For the text-containing cell, return its midpoint in [X, Y] coordinate format. 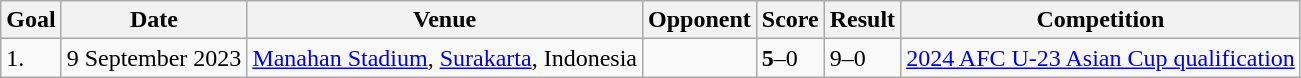
Score [790, 20]
1. [31, 58]
Manahan Stadium, Surakarta, Indonesia [445, 58]
9–0 [862, 58]
5–0 [790, 58]
2024 AFC U-23 Asian Cup qualification [1101, 58]
Venue [445, 20]
Goal [31, 20]
Competition [1101, 20]
9 September 2023 [154, 58]
Opponent [699, 20]
Date [154, 20]
Result [862, 20]
